Extract the [X, Y] coordinate from the center of the cell holding the provided text.  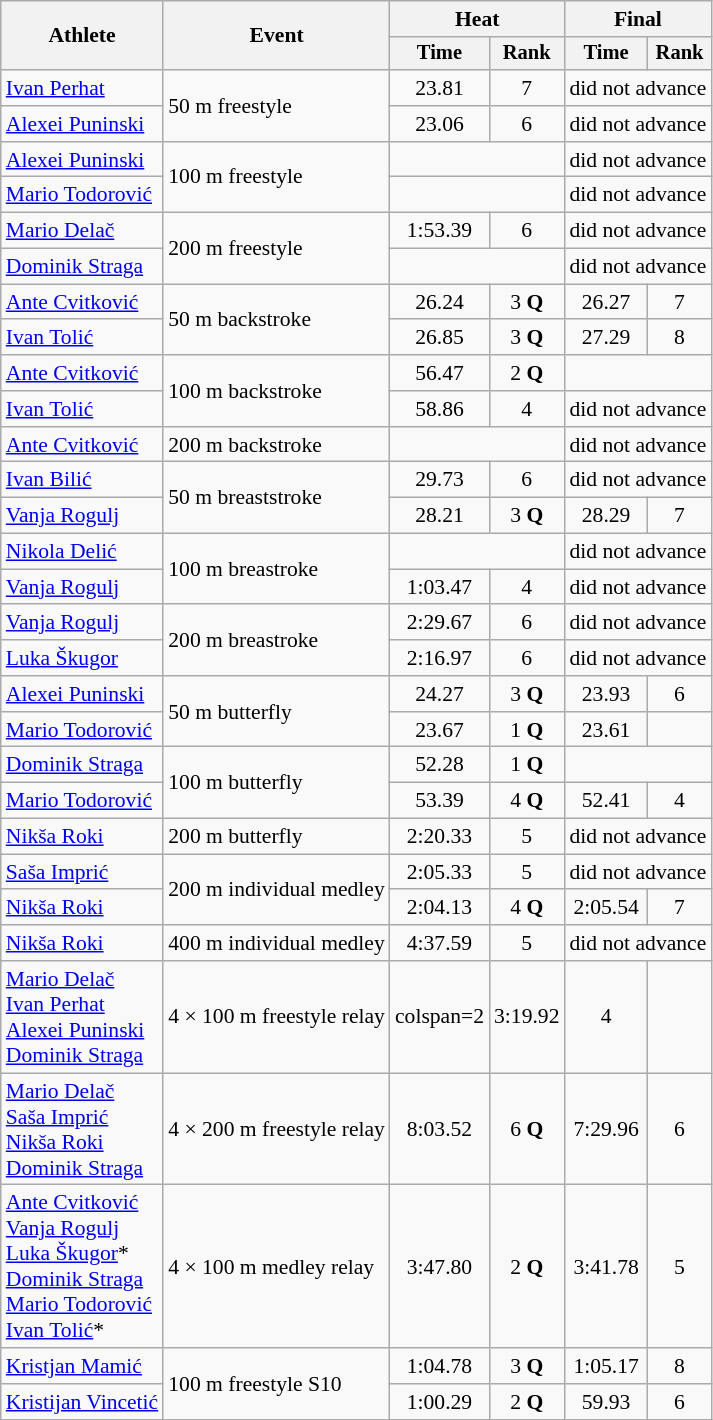
Final [638, 19]
28.29 [606, 516]
1:03.47 [440, 587]
200 m butterfly [276, 837]
Mario DelačIvan PerhatAlexei PuninskiDominik Straga [82, 1017]
3:47.80 [440, 1266]
100 m breastroke [276, 570]
100 m freestyle S10 [276, 1384]
2:05.54 [606, 908]
2:16.97 [440, 658]
56.47 [440, 373]
Saša Imprić [82, 872]
23.93 [606, 694]
2:29.67 [440, 623]
50 m freestyle [276, 106]
4:37.59 [440, 943]
Ivan Perhat [82, 88]
1:04.78 [440, 1366]
1:53.39 [440, 231]
Event [276, 36]
3:19.92 [526, 1017]
50 m backstroke [276, 320]
27.29 [606, 338]
6 Q [526, 1129]
26.24 [440, 302]
4 × 200 m freestyle relay [276, 1129]
Ante CvitkovićVanja RoguljLuka Škugor*Dominik StragaMario TodorovićIvan Tolić* [82, 1266]
2:04.13 [440, 908]
26.27 [606, 302]
1:00.29 [440, 1402]
100 m freestyle [276, 178]
4 × 100 m medley relay [276, 1266]
Athlete [82, 36]
400 m individual medley [276, 943]
50 m breaststroke [276, 498]
100 m butterfly [276, 782]
200 m freestyle [276, 248]
3:41.78 [606, 1266]
23.06 [440, 124]
100 m backstroke [276, 390]
Nikola Delić [82, 552]
200 m backstroke [276, 445]
53.39 [440, 801]
50 m butterfly [276, 712]
Mario DelačSaša ImprićNikša RokiDominik Straga [82, 1129]
8:03.52 [440, 1129]
4 × 100 m freestyle relay [276, 1017]
Ivan Bilić [82, 480]
Luka Škugor [82, 658]
200 m individual medley [276, 890]
Mario Delač [82, 231]
59.93 [606, 1402]
Heat [478, 19]
24.27 [440, 694]
58.86 [440, 409]
2:20.33 [440, 837]
28.21 [440, 516]
7:29.96 [606, 1129]
52.28 [440, 765]
1:05.17 [606, 1366]
Kristjan Mamić [82, 1366]
colspan=2 [440, 1017]
200 m breastroke [276, 640]
26.85 [440, 338]
52.41 [606, 801]
2:05.33 [440, 872]
23.61 [606, 730]
Kristijan Vincetić [82, 1402]
23.81 [440, 88]
23.67 [440, 730]
29.73 [440, 480]
